Detect which cell encompasses the target text, then output its (x, y) center coordinate. 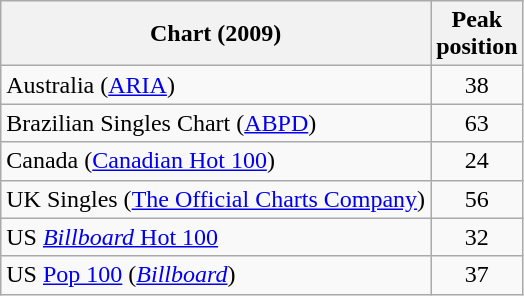
US Billboard Hot 100 (216, 237)
37 (477, 275)
Chart (2009) (216, 34)
Peakposition (477, 34)
63 (477, 123)
24 (477, 161)
Australia (ARIA) (216, 85)
UK Singles (The Official Charts Company) (216, 199)
Canada (Canadian Hot 100) (216, 161)
Brazilian Singles Chart (ABPD) (216, 123)
56 (477, 199)
38 (477, 85)
US Pop 100 (Billboard) (216, 275)
32 (477, 237)
